Return the [X, Y] coordinate for the center point of the cell that contains the specified text.  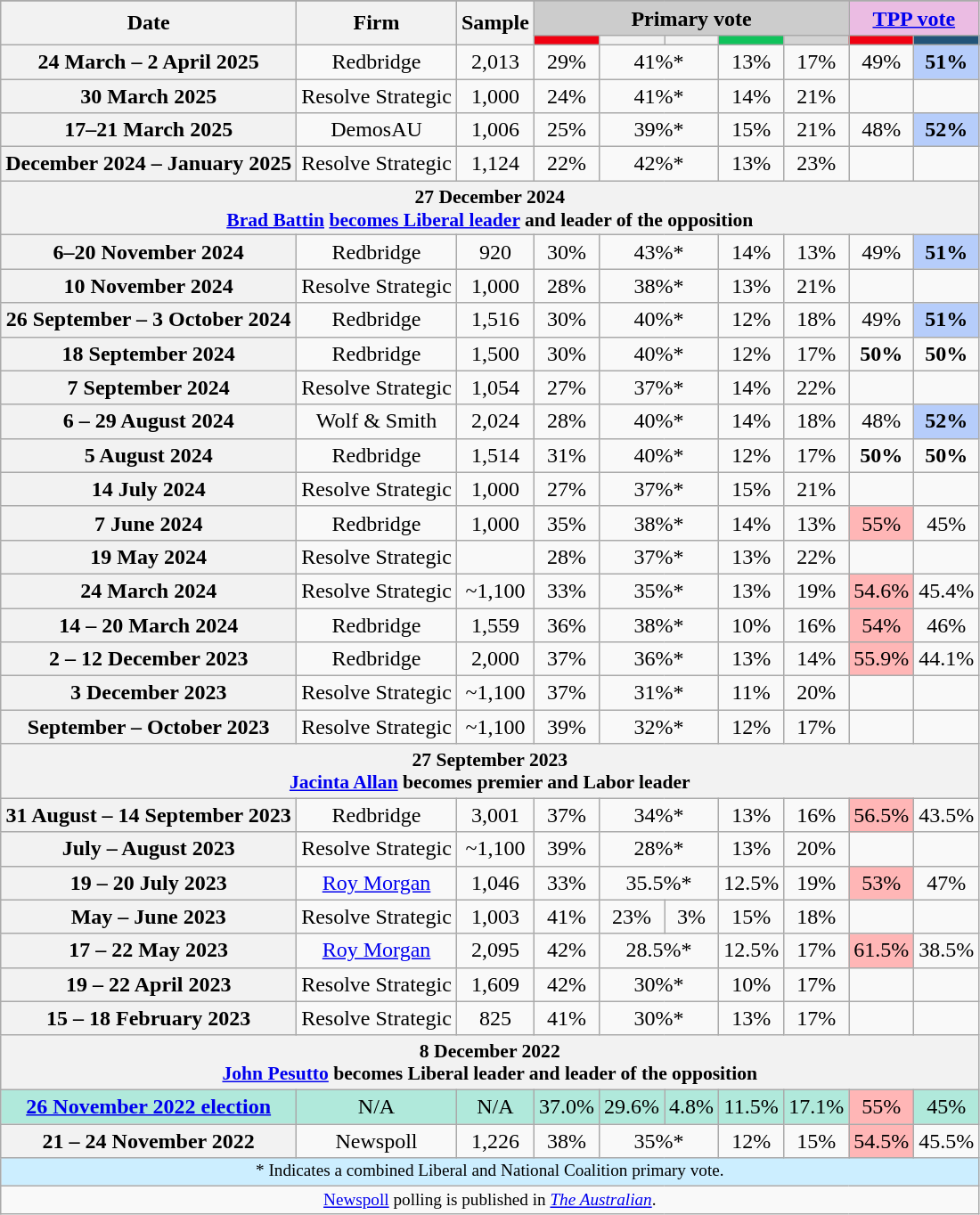
42%* [658, 164]
2,000 [495, 659]
Primary vote [691, 18]
September – October 2023 [149, 727]
45.4% [946, 591]
Newspoll [377, 1141]
34%* [658, 815]
24% [567, 96]
1,046 [495, 883]
2,013 [495, 61]
17 – 22 May 2023 [149, 950]
920 [495, 252]
17–21 March 2025 [149, 130]
10 November 2024 [149, 286]
35.5%* [658, 883]
2,024 [495, 421]
28%* [658, 849]
6 – 29 August 2024 [149, 421]
1,514 [495, 455]
36%* [658, 659]
11% [752, 693]
1,124 [495, 164]
55.9% [882, 659]
Wolf & Smith [377, 421]
35% [567, 523]
38% [567, 1141]
Newspoll polling is published in The Australian. [490, 1200]
30 March 2025 [149, 96]
Firm [377, 23]
44.1% [946, 659]
Sample [495, 23]
4.8% [691, 1106]
53% [882, 883]
32%* [658, 727]
3% [691, 917]
15 – 18 February 2023 [149, 1018]
28.5%* [658, 950]
1,516 [495, 320]
54% [882, 625]
19 May 2024 [149, 557]
27 December 2024 Brad Battin becomes Liberal leader and leader of the opposition [490, 208]
36% [567, 625]
61.5% [882, 950]
31 August – 14 September 2023 [149, 815]
24 March 2024 [149, 591]
7 September 2024 [149, 387]
54.5% [882, 1141]
31%* [658, 693]
7 June 2024 [149, 523]
26 September – 3 October 2024 [149, 320]
43.5% [946, 815]
29% [567, 61]
December 2024 – January 2025 [149, 164]
29.6% [631, 1106]
DemosAU [377, 130]
46% [946, 625]
6–20 November 2024 [149, 252]
14 July 2024 [149, 489]
14 – 20 March 2024 [149, 625]
27 September 2023Jacinta Allan becomes premier and Labor leader [490, 771]
5 August 2024 [149, 455]
1,006 [495, 130]
17.1% [816, 1106]
56.5% [882, 815]
19 – 20 July 2023 [149, 883]
May – June 2023 [149, 917]
1,226 [495, 1141]
25% [567, 130]
* Indicates a combined Liberal and National Coalition primary vote. [490, 1172]
37.0% [567, 1106]
TPP vote [914, 18]
54.6% [882, 591]
26 November 2022 election [149, 1106]
July – August 2023 [149, 849]
39%* [658, 130]
1,559 [495, 625]
18 September 2024 [149, 354]
1,500 [495, 354]
3 December 2023 [149, 693]
1,609 [495, 984]
Date [149, 23]
38.5% [946, 950]
8 December 2022John Pesutto becomes Liberal leader and leader of the opposition [490, 1062]
2 – 12 December 2023 [149, 659]
2,095 [495, 950]
21 – 24 November 2022 [149, 1141]
3,001 [495, 815]
31% [567, 455]
1,054 [495, 387]
11.5% [752, 1106]
825 [495, 1018]
47% [946, 883]
45.5% [946, 1141]
1,003 [495, 917]
19 – 22 April 2023 [149, 984]
24 March – 2 April 2025 [149, 61]
43%* [658, 252]
